Return (X, Y) of the center of cell containing provided text 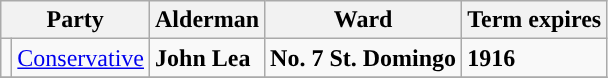
Ward (364, 20)
Conservative (81, 58)
No. 7 St. Domingo (364, 58)
John Lea (208, 58)
Party (76, 20)
Alderman (208, 20)
Term expires (534, 20)
1916 (534, 58)
